Determine the [x, y] coordinate at the center of the cell enclosing the given text.  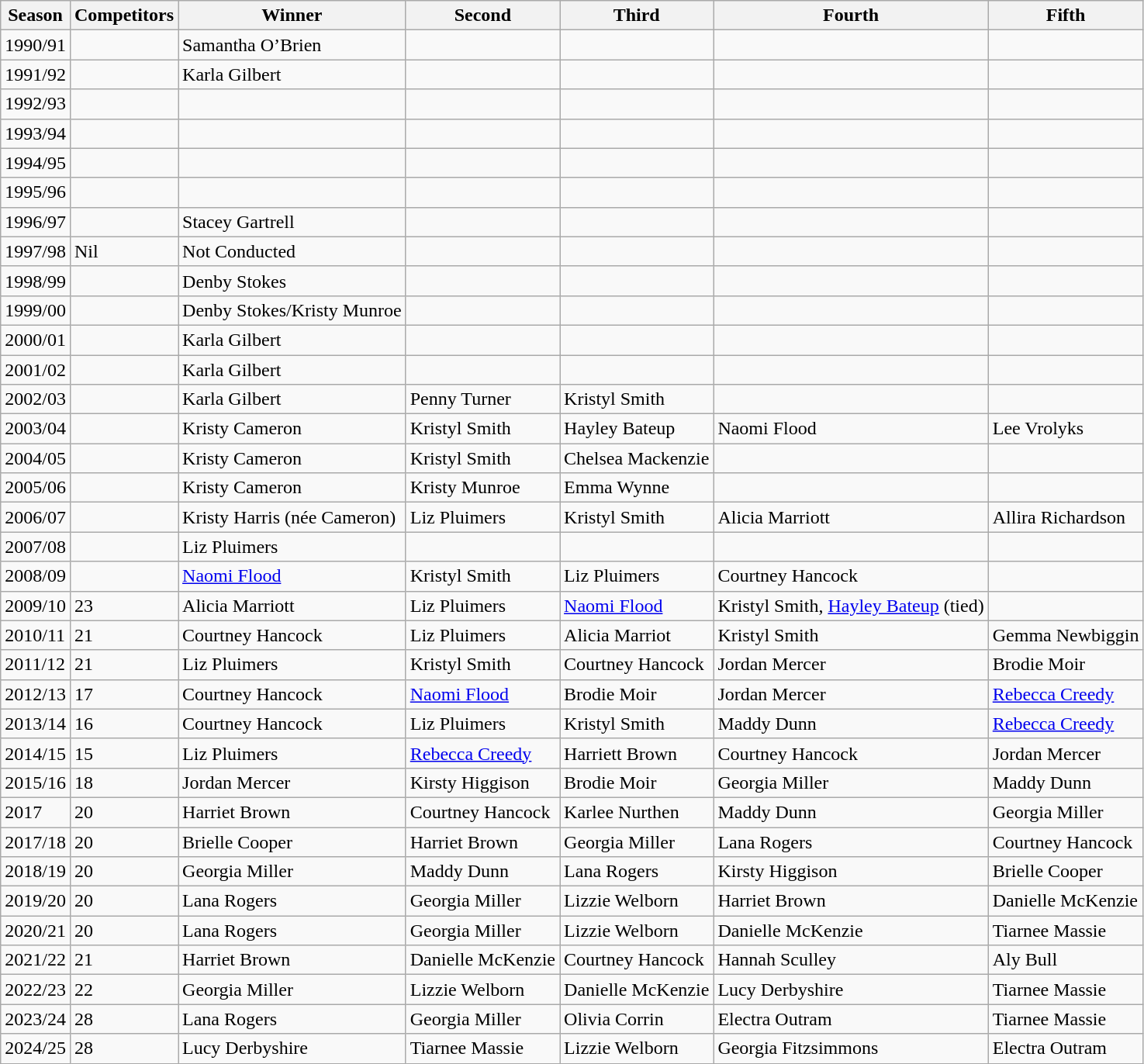
2023/24 [36, 1019]
2018/19 [36, 872]
Penny Turner [482, 399]
2020/21 [36, 931]
Georgia Fitzsimmons [851, 1048]
Nil [124, 251]
Denby Stokes [292, 281]
2006/07 [36, 517]
2011/12 [36, 665]
2019/20 [36, 901]
Emma Wynne [637, 488]
2013/14 [36, 724]
2017 [36, 812]
2000/01 [36, 340]
Kristyl Smith, Hayley Bateup (tied) [851, 606]
Denby Stokes/Kristy Munroe [292, 310]
16 [124, 724]
Alicia Marriot [637, 635]
2021/22 [36, 960]
1997/98 [36, 251]
1992/93 [36, 104]
2017/18 [36, 841]
Olivia Corrin [637, 1019]
1990/91 [36, 45]
2022/23 [36, 990]
2007/08 [36, 547]
1993/94 [36, 133]
1998/99 [36, 281]
1991/92 [36, 74]
23 [124, 606]
2024/25 [36, 1048]
Stacey Gartrell [292, 222]
2001/02 [36, 370]
Season [36, 16]
Allira Richardson [1066, 517]
22 [124, 990]
2005/06 [36, 488]
18 [124, 782]
Aly Bull [1066, 960]
Winner [292, 16]
2004/05 [36, 458]
2014/15 [36, 753]
Hayley Bateup [637, 429]
Not Conducted [292, 251]
Gemma Newbiggin [1066, 635]
1999/00 [36, 310]
Samantha O’Brien [292, 45]
Chelsea Mackenzie [637, 458]
Competitors [124, 16]
Kristy Harris (née Cameron) [292, 517]
Third [637, 16]
Hannah Sculley [851, 960]
2003/04 [36, 429]
Lee Vrolyks [1066, 429]
2015/16 [36, 782]
2012/13 [36, 694]
17 [124, 694]
2010/11 [36, 635]
1994/95 [36, 163]
15 [124, 753]
Fifth [1066, 16]
Harriett Brown [637, 753]
Fourth [851, 16]
2009/10 [36, 606]
2002/03 [36, 399]
Second [482, 16]
2008/09 [36, 576]
Karlee Nurthen [637, 812]
1996/97 [36, 222]
Kristy Munroe [482, 488]
1995/96 [36, 192]
